Find where the given text appears and provide that cell's center as [x, y] coordinate. 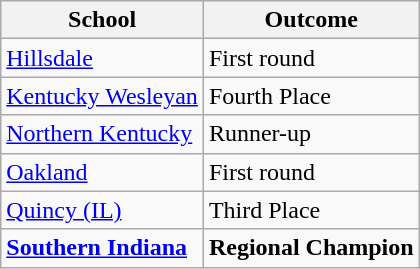
Third Place [311, 210]
Runner-up [311, 134]
Outcome [311, 20]
Kentucky Wesleyan [102, 96]
Southern Indiana [102, 248]
Hillsdale [102, 58]
Quincy (IL) [102, 210]
School [102, 20]
Northern Kentucky [102, 134]
Fourth Place [311, 96]
Oakland [102, 172]
Regional Champion [311, 248]
